Identify which cell holds the provided text, then report its (x, y) central coordinate. 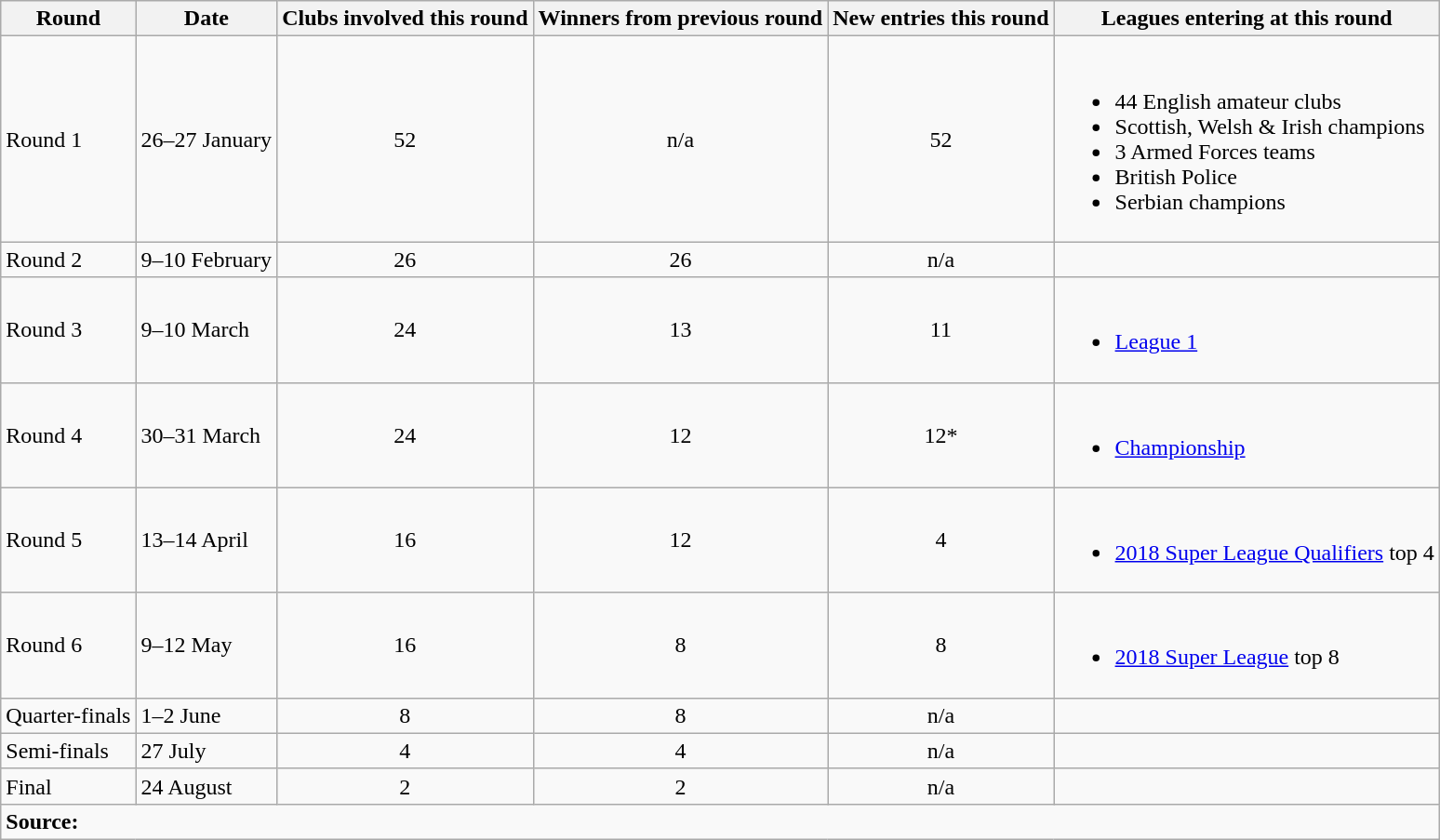
13 (681, 329)
9–10 February (207, 260)
13–14 April (207, 540)
1–2 June (207, 715)
Round 6 (69, 646)
2018 Super League Qualifiers top 4 (1247, 540)
Source: (720, 821)
Round 3 (69, 329)
Round 2 (69, 260)
Championship (1247, 435)
New entries this round (941, 19)
Final (69, 786)
Round 4 (69, 435)
Round (69, 19)
12* (941, 435)
Clubs involved this round (406, 19)
League 1 (1247, 329)
9–12 May (207, 646)
2018 Super League top 8 (1247, 646)
44 English amateur clubsScottish, Welsh & Irish champions3 Armed Forces teamsBritish PoliceSerbian champions (1247, 140)
11 (941, 329)
Leagues entering at this round (1247, 19)
Semi-finals (69, 751)
Quarter-finals (69, 715)
9–10 March (207, 329)
Winners from previous round (681, 19)
24 August (207, 786)
26–27 January (207, 140)
27 July (207, 751)
Round 1 (69, 140)
Round 5 (69, 540)
30–31 March (207, 435)
Date (207, 19)
